Identify which cell holds the provided text, then report its (x, y) central coordinate. 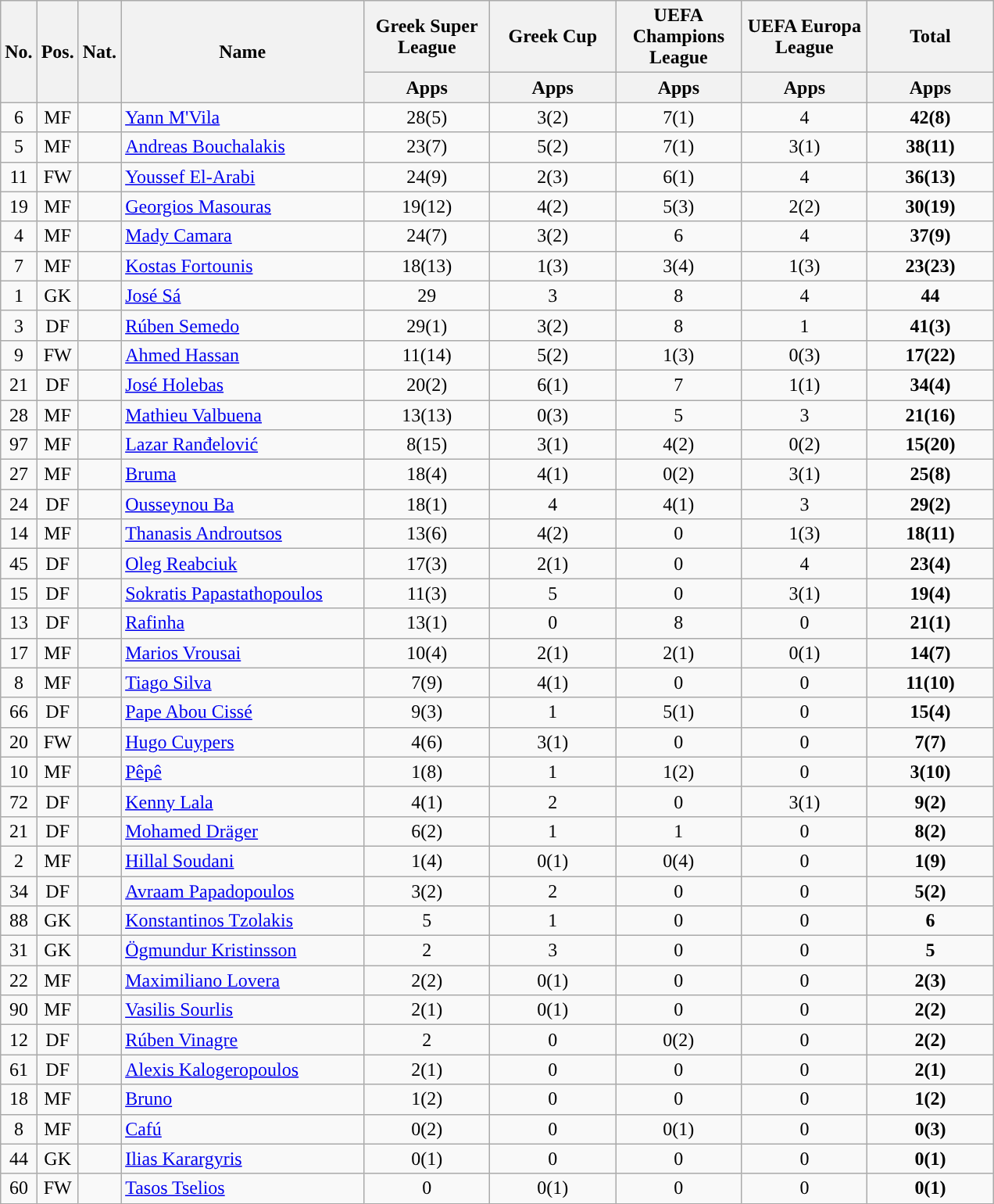
10 (19, 772)
38(11) (930, 147)
Bruma (242, 475)
24(7) (427, 236)
22 (19, 980)
11 (19, 177)
45 (19, 564)
Tasos Tselios (242, 1188)
7(9) (427, 683)
Vasilis Sourlis (242, 1010)
28(5) (427, 117)
Total (930, 37)
Kostas Fortounis (242, 266)
11(14) (427, 355)
90 (19, 1010)
Alexis Kalogeropoulos (242, 1070)
Pêpê (242, 772)
0(4) (678, 861)
Kenny Lala (242, 801)
9(2) (930, 801)
88 (19, 921)
10(4) (427, 653)
14(7) (930, 653)
Youssef El-Arabi (242, 177)
66 (19, 712)
José Sá (242, 296)
23(23) (930, 266)
Ögmundur Kristinsson (242, 951)
28 (19, 415)
36(13) (930, 177)
Bruno (242, 1099)
14 (19, 534)
Pos. (58, 52)
1(4) (427, 861)
5(3) (678, 206)
17(22) (930, 355)
97 (19, 445)
29(1) (427, 325)
Konstantinos Tzolakis (242, 921)
Hillal Soudani (242, 861)
Ousseynou Ba (242, 504)
15 (19, 593)
Mohamed Dräger (242, 831)
Ahmed Hassan (242, 355)
27 (19, 475)
6(2) (427, 831)
1(9) (930, 861)
Georgios Masouras (242, 206)
17 (19, 653)
18(4) (427, 475)
No. (19, 52)
24(9) (427, 177)
José Holebas (242, 385)
41(3) (930, 325)
Avraam Papadopoulos (242, 890)
Lazar Ranđelović (242, 445)
5(1) (678, 712)
18(13) (427, 266)
25(8) (930, 475)
13 (19, 623)
Rafinha (242, 623)
19(4) (930, 593)
18(11) (930, 534)
15(4) (930, 712)
7(7) (930, 742)
34(4) (930, 385)
12 (19, 1040)
60 (19, 1188)
Rúben Semedo (242, 325)
1(8) (427, 772)
13(13) (427, 415)
Hugo Cuypers (242, 742)
21(16) (930, 415)
30(19) (930, 206)
9(3) (427, 712)
24 (19, 504)
29 (427, 296)
34 (19, 890)
18(1) (427, 504)
Pape Abou Cissé (242, 712)
Greek Super League (427, 37)
Rúben Vinagre (242, 1040)
Mady Camara (242, 236)
Thanasis Androutsos (242, 534)
72 (19, 801)
37(9) (930, 236)
61 (19, 1070)
29(2) (930, 504)
UEFA Champions League (678, 37)
13(6) (427, 534)
11(3) (427, 593)
Name (242, 52)
Sokratis Papastathopoulos (242, 593)
9 (19, 355)
Andreas Bouchalakis (242, 147)
11(10) (930, 683)
23(4) (930, 564)
21(1) (930, 623)
42(8) (930, 117)
Marios Vrousai (242, 653)
17(3) (427, 564)
20 (19, 742)
Maximiliano Lovera (242, 980)
Yann M'Vila (242, 117)
Tiago Silva (242, 683)
8(2) (930, 831)
23(7) (427, 147)
20(2) (427, 385)
18 (19, 1099)
Mathieu Valbuena (242, 415)
3(10) (930, 772)
31 (19, 951)
4(6) (427, 742)
1(1) (805, 385)
13(1) (427, 623)
Ilias Karargyris (242, 1159)
Nat. (99, 52)
UEFA Europa League (805, 37)
3(4) (678, 266)
19(12) (427, 206)
8(15) (427, 445)
19 (19, 206)
Oleg Reabciuk (242, 564)
Greek Cup (553, 37)
15(20) (930, 445)
Cafú (242, 1129)
